Return the [x, y] coordinate for the center point of the cell that contains the specified text.  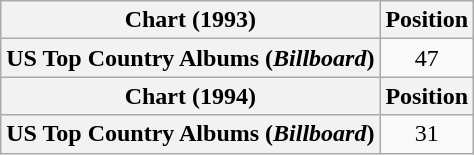
47 [427, 58]
31 [427, 134]
Chart (1993) [190, 20]
Chart (1994) [190, 96]
